For the text-containing cell, return its midpoint in (x, y) coordinate format. 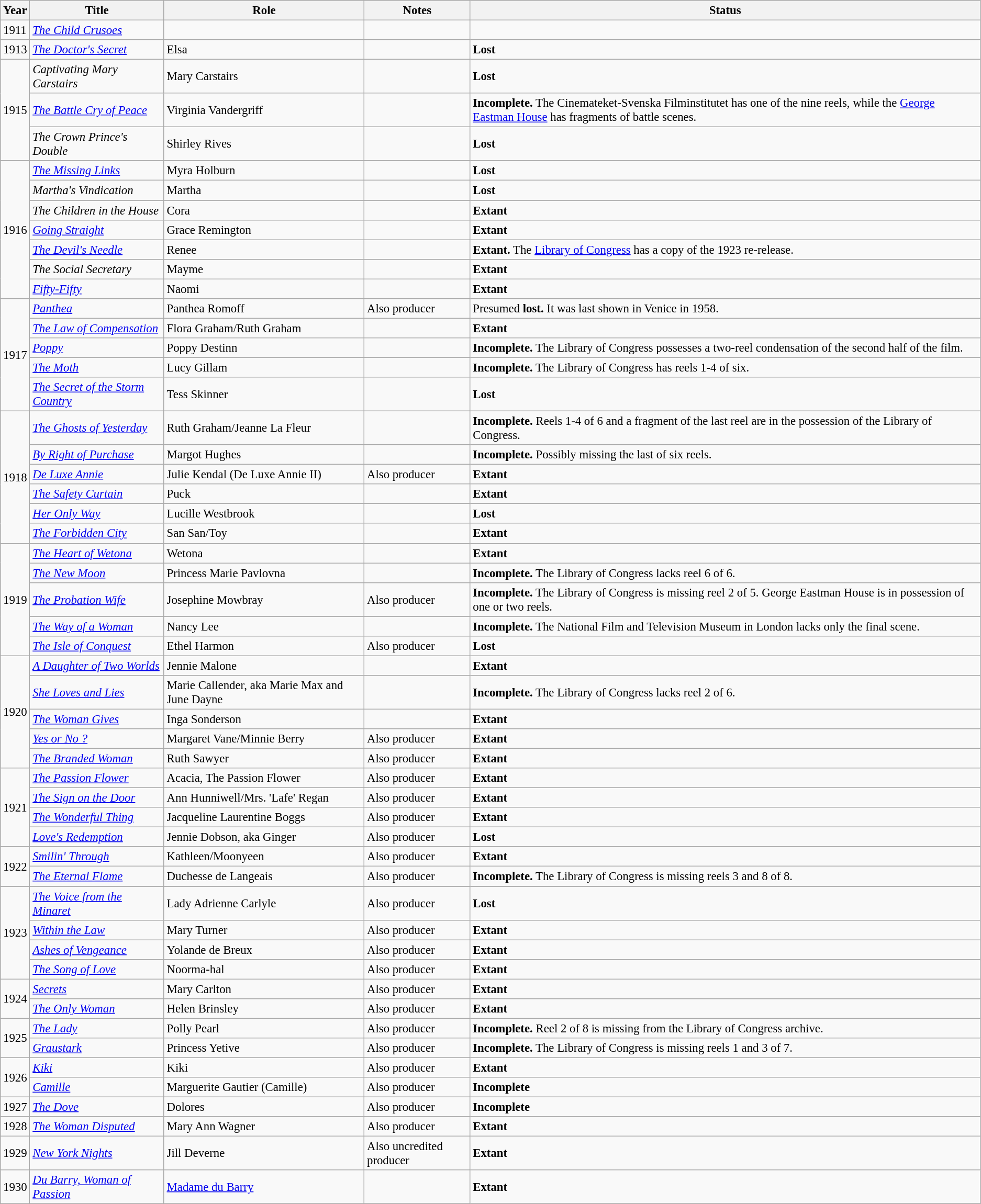
Camille (97, 1087)
She Loves and Lies (97, 693)
Josephine Mowbray (264, 600)
The Way of a Woman (97, 626)
A Daughter of Two Worlds (97, 666)
Status (726, 10)
Naomi (264, 289)
Year (15, 10)
Jill Deverne (264, 1153)
Grace Remington (264, 230)
1921 (15, 807)
1930 (15, 1187)
Ann Hunniwell/Mrs. 'Lafe' Regan (264, 798)
Mary Carstairs (264, 76)
Julie Kendal (De Luxe Annie II) (264, 475)
The Passion Flower (97, 778)
Ruth Sawyer (264, 759)
Incomplete. Possibly missing the last of six reels. (726, 455)
The Forbidden City (97, 534)
The Wonderful Thing (97, 817)
The Song of Love (97, 969)
The Crown Prince's Double (97, 144)
Poppy Destinn (264, 348)
Also uncredited producer (417, 1153)
Yes or No ? (97, 739)
Lucy Gillam (264, 367)
Ruth Graham/Jeanne La Fleur (264, 428)
Incomplete. The National Film and Television Museum in London lacks only the final scene. (726, 626)
Inga Sonderson (264, 719)
Graustark (97, 1048)
Presumed lost. It was last shown in Venice in 1958. (726, 309)
Incomplete. The Cinemateket-Svenska Filminstitutet has one of the nine reels, while the George Eastman House has fragments of battle scenes. (726, 110)
1913 (15, 50)
Myra Holburn (264, 171)
The Only Woman (97, 1009)
The Woman Disputed (97, 1127)
Martha (264, 190)
1927 (15, 1107)
Duchesse de Langeais (264, 876)
The Isle of Conquest (97, 646)
The Secret of the Storm Country (97, 395)
1928 (15, 1127)
The Sign on the Door (97, 798)
Tess Skinner (264, 395)
Elsa (264, 50)
Marie Callender, aka Marie Max and June Dayne (264, 693)
Incomplete. Reels 1-4 of 6 and a fragment of the last reel are in the possession of the Library of Congress. (726, 428)
Notes (417, 10)
Her Only Way (97, 514)
Role (264, 10)
1916 (15, 230)
Incomplete. The Library of Congress lacks reel 2 of 6. (726, 693)
Helen Brinsley (264, 1009)
The Child Crusoes (97, 30)
Incomplete. The Library of Congress is missing reel 2 of 5. George Eastman House is in possession of one or two reels. (726, 600)
Going Straight (97, 230)
Jennie Malone (264, 666)
1922 (15, 867)
Virginia Vandergriff (264, 110)
The Ghosts of Yesterday (97, 428)
The Probation Wife (97, 600)
The Social Secretary (97, 269)
The Heart of Wetona (97, 553)
Margaret Vane/Minnie Berry (264, 739)
Lucille Westbrook (264, 514)
Panthea Romoff (264, 309)
Nancy Lee (264, 626)
Dolores (264, 1107)
By Right of Purchase (97, 455)
Margot Hughes (264, 455)
Incomplete. The Library of Congress possesses a two-reel condensation of the second half of the film. (726, 348)
Acacia, The Passion Flower (264, 778)
Smilin' Through (97, 857)
New York Nights (97, 1153)
Marguerite Gautier (Camille) (264, 1087)
Jacqueline Laurentine Boggs (264, 817)
The Lady (97, 1028)
Incomplete. The Library of Congress is missing reels 3 and 8 of 8. (726, 876)
Shirley Rives (264, 144)
1923 (15, 932)
Within the Law (97, 930)
Love's Redemption (97, 837)
The Missing Links (97, 171)
Mayme (264, 269)
Incomplete. The Library of Congress has reels 1-4 of six. (726, 367)
Flora Graham/Ruth Graham (264, 328)
Princess Marie Pavlovna (264, 573)
Ashes of Vengeance (97, 950)
1919 (15, 600)
Incomplete. The Library of Congress is missing reels 1 and 3 of 7. (726, 1048)
The Battle Cry of Peace (97, 110)
The Devil's Needle (97, 250)
Jennie Dobson, aka Ginger (264, 837)
Title (97, 10)
The Voice from the Minaret (97, 903)
Extant. The Library of Congress has a copy of the 1923 re-release. (726, 250)
Noorma-hal (264, 969)
Mary Carlton (264, 989)
1920 (15, 712)
Du Barry, Woman of Passion (97, 1187)
1929 (15, 1153)
The Law of Compensation (97, 328)
Polly Pearl (264, 1028)
Panthea (97, 309)
Lady Adrienne Carlyle (264, 903)
The Dove (97, 1107)
Secrets (97, 989)
Puck (264, 494)
Ethel Harmon (264, 646)
Madame du Barry (264, 1187)
Fifty-Fifty (97, 289)
Cora (264, 210)
The Moth (97, 367)
The Eternal Flame (97, 876)
The Branded Woman (97, 759)
San San/Toy (264, 534)
Kathleen/Moonyeen (264, 857)
Yolande de Breux (264, 950)
Renee (264, 250)
1911 (15, 30)
The Children in the House (97, 210)
The Woman Gives (97, 719)
Mary Turner (264, 930)
Martha's Vindication (97, 190)
De Luxe Annie (97, 475)
The Safety Curtain (97, 494)
The Doctor's Secret (97, 50)
1926 (15, 1077)
1917 (15, 355)
Incomplete. Reel 2 of 8 is missing from the Library of Congress archive. (726, 1028)
Incomplete. The Library of Congress lacks reel 6 of 6. (726, 573)
The New Moon (97, 573)
Mary Ann Wagner (264, 1127)
Princess Yetive (264, 1048)
1924 (15, 998)
1925 (15, 1038)
1918 (15, 477)
Captivating Mary Carstairs (97, 76)
Wetona (264, 553)
1915 (15, 110)
Poppy (97, 348)
